From the cell containing the given text, extract its center point as [X, Y] coordinate. 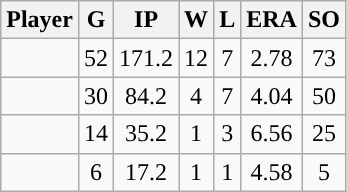
35.2 [146, 134]
4.04 [272, 96]
4.58 [272, 172]
171.2 [146, 58]
52 [96, 58]
6 [96, 172]
84.2 [146, 96]
14 [96, 134]
2.78 [272, 58]
Player [40, 20]
G [96, 20]
SO [324, 20]
IP [146, 20]
12 [196, 58]
4 [196, 96]
6.56 [272, 134]
5 [324, 172]
50 [324, 96]
30 [96, 96]
L [228, 20]
W [196, 20]
25 [324, 134]
3 [228, 134]
ERA [272, 20]
73 [324, 58]
17.2 [146, 172]
